Locate the cell with the specified text and output its [X, Y] center coordinate. 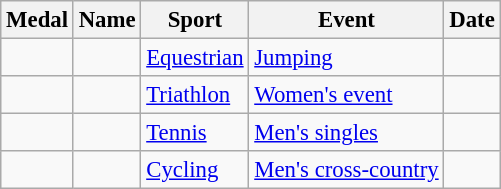
Men's cross-country [346, 170]
Date [472, 20]
Tennis [195, 133]
Women's event [346, 95]
Name [107, 20]
Men's singles [346, 133]
Jumping [346, 58]
Cycling [195, 170]
Medal [38, 20]
Event [346, 20]
Equestrian [195, 58]
Triathlon [195, 95]
Sport [195, 20]
